Find where the given text appears and provide that cell's center as (x, y) coordinate. 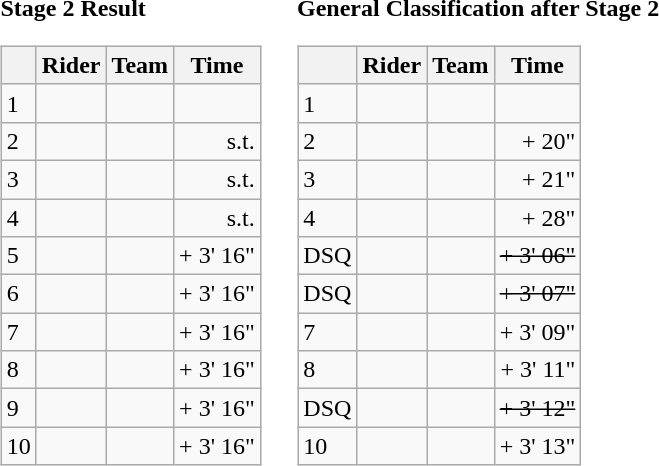
5 (18, 256)
+ 3' 07" (538, 294)
+ 3' 06" (538, 256)
+ 28" (538, 217)
+ 20" (538, 141)
+ 3' 09" (538, 332)
+ 3' 12" (538, 408)
+ 21" (538, 179)
+ 3' 13" (538, 446)
6 (18, 294)
9 (18, 408)
+ 3' 11" (538, 370)
